Detect which cell encompasses the target text, then output its (x, y) center coordinate. 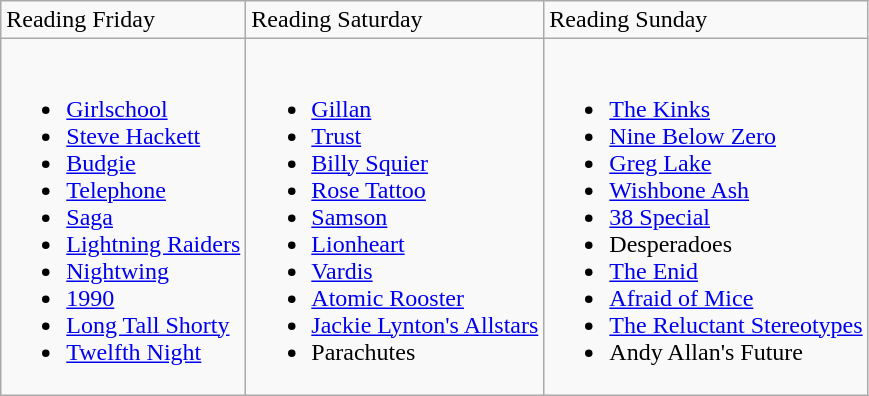
The KinksNine Below ZeroGreg LakeWishbone Ash38 SpecialDesperadoesThe EnidAfraid of MiceThe Reluctant StereotypesAndy Allan's Future (706, 217)
Reading Friday (124, 20)
GillanTrustBilly SquierRose TattooSamsonLionheartVardisAtomic RoosterJackie Lynton's AllstarsParachutes (395, 217)
Reading Sunday (706, 20)
Reading Saturday (395, 20)
GirlschoolSteve HackettBudgieTelephoneSagaLightning RaidersNightwing1990Long Tall ShortyTwelfth Night (124, 217)
